Locate the cell with the specified text and output its [X, Y] center coordinate. 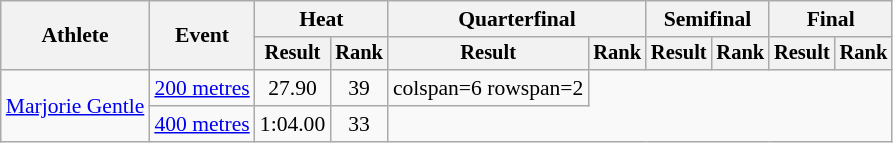
Heat [322, 19]
Quarterfinal [517, 19]
39 [359, 88]
Marjorie Gentle [76, 106]
Athlete [76, 36]
Semifinal [708, 19]
1:04.00 [292, 124]
400 metres [202, 124]
27.90 [292, 88]
33 [359, 124]
Final [830, 19]
colspan=6 rowspan=2 [488, 88]
Event [202, 36]
200 metres [202, 88]
